For the text-containing cell, return its midpoint in [x, y] coordinate format. 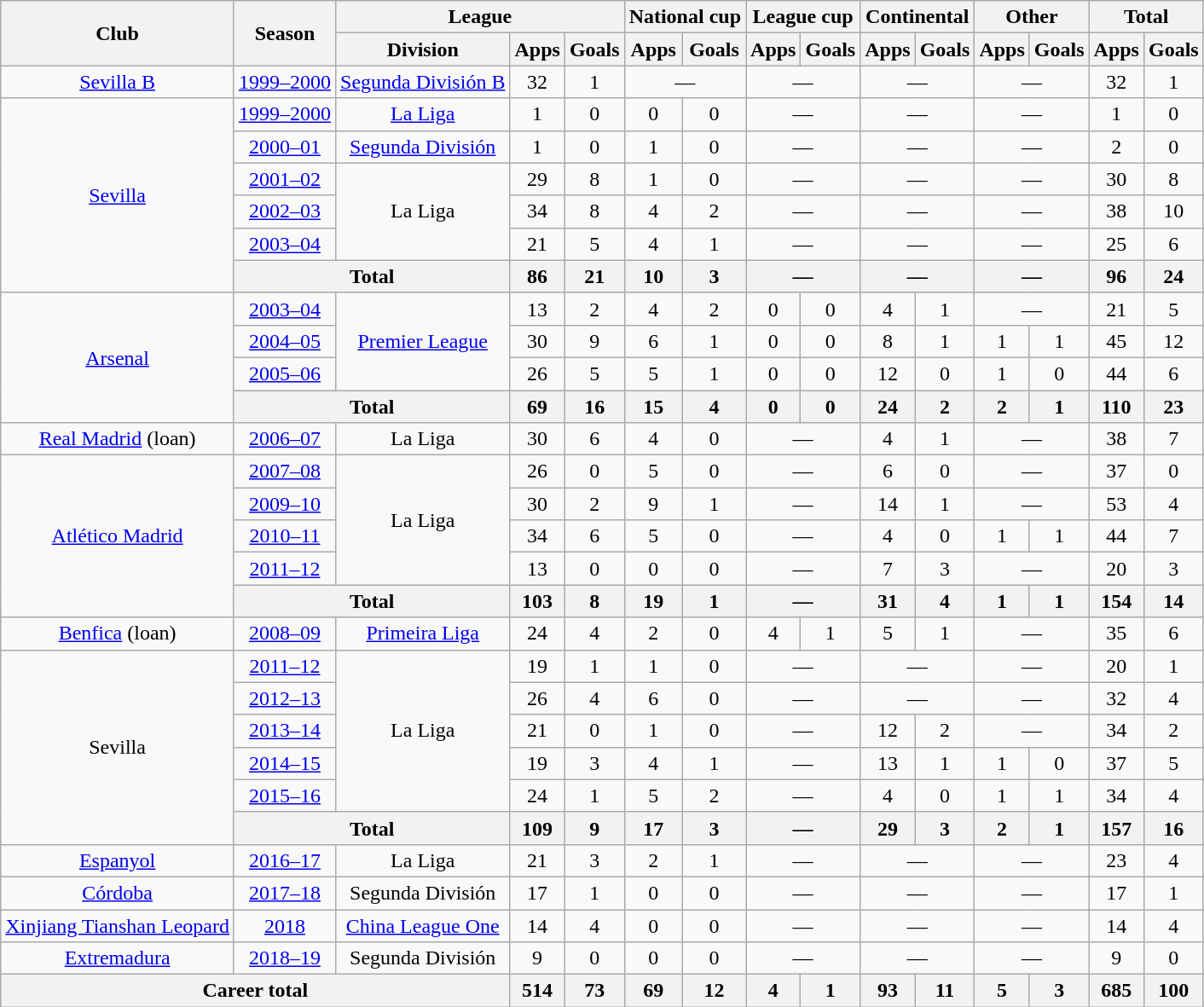
109 [537, 828]
2001–02 [285, 179]
Extremadura [118, 958]
China League One [423, 925]
53 [1116, 504]
73 [594, 991]
2005–06 [285, 373]
Segunda División B [423, 82]
Division [423, 49]
Córdoba [118, 893]
2007–08 [285, 472]
2004–05 [285, 341]
11 [945, 991]
685 [1116, 991]
Xinjiang Tianshan Leopard [118, 925]
2018 [285, 925]
110 [1116, 407]
93 [888, 991]
103 [537, 601]
Club [118, 33]
National cup [685, 17]
Arsenal [118, 357]
League cup [803, 17]
Atlético Madrid [118, 536]
Other [1032, 17]
Benfica (loan) [118, 634]
31 [888, 601]
2006–07 [285, 439]
15 [653, 407]
2018–19 [285, 958]
Sevilla B [118, 82]
2017–18 [285, 893]
45 [1116, 341]
2009–10 [285, 504]
Career total [256, 991]
2010–11 [285, 536]
Espanyol [118, 860]
2013–14 [285, 731]
Continental [917, 17]
Premier League [423, 341]
35 [1116, 634]
2002–03 [285, 211]
154 [1116, 601]
2015–16 [285, 796]
2016–17 [285, 860]
514 [537, 991]
Season [285, 33]
League [481, 17]
2014–15 [285, 763]
25 [1116, 244]
Real Madrid (loan) [118, 439]
86 [537, 276]
96 [1116, 276]
157 [1116, 828]
2012–13 [285, 698]
100 [1173, 991]
2000–01 [285, 147]
2008–09 [285, 634]
Primeira Liga [423, 634]
